Locate the cell with the specified text and output its [x, y] center coordinate. 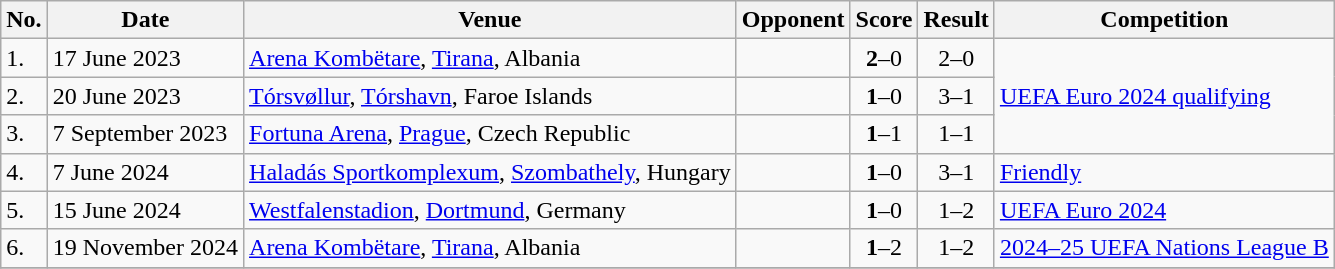
Date [145, 20]
6. [24, 248]
2024–25 UEFA Nations League B [1164, 248]
5. [24, 210]
7 June 2024 [145, 172]
Competition [1164, 20]
4. [24, 172]
UEFA Euro 2024 qualifying [1164, 96]
No. [24, 20]
Fortuna Arena, Prague, Czech Republic [490, 134]
3. [24, 134]
2. [24, 96]
UEFA Euro 2024 [1164, 210]
Westfalenstadion, Dortmund, Germany [490, 210]
20 June 2023 [145, 96]
17 June 2023 [145, 58]
15 June 2024 [145, 210]
19 November 2024 [145, 248]
Score [884, 20]
Venue [490, 20]
Opponent [793, 20]
Result [956, 20]
Friendly [1164, 172]
Haladás Sportkomplexum, Szombathely, Hungary [490, 172]
7 September 2023 [145, 134]
Tórsvøllur, Tórshavn, Faroe Islands [490, 96]
1. [24, 58]
